Detect which cell encompasses the target text, then output its [x, y] center coordinate. 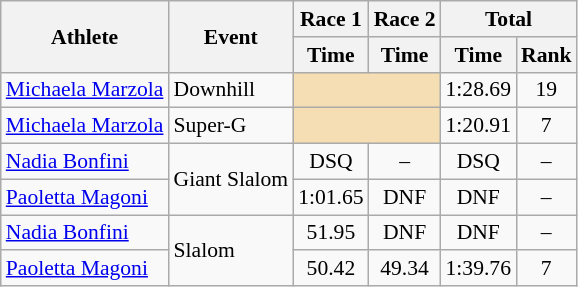
Rank [546, 55]
1:39.76 [478, 269]
49.34 [405, 269]
50.42 [330, 269]
Total [509, 19]
1:20.91 [478, 126]
51.95 [330, 233]
Event [230, 36]
Super-G [230, 126]
19 [546, 90]
Race 1 [330, 19]
1:01.65 [330, 197]
Downhill [230, 90]
Giant Slalom [230, 180]
1:28.69 [478, 90]
Race 2 [405, 19]
Athlete [85, 36]
Slalom [230, 250]
